For the text-containing cell, return its midpoint in [x, y] coordinate format. 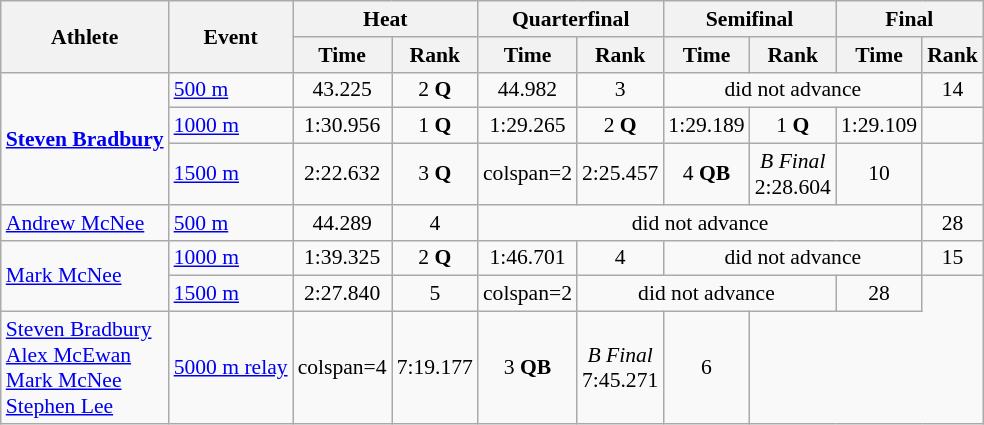
Athlete [85, 36]
6 [706, 368]
Steven Bradbury Alex McEwan Mark McNee Stephen Lee [85, 368]
1:29.189 [706, 126]
Andrew McNee [85, 223]
Heat [386, 19]
1:29.109 [879, 126]
2:27.840 [342, 294]
2:22.632 [342, 174]
14 [952, 90]
3 Q [435, 174]
3 [620, 90]
Event [231, 36]
2:25.457 [620, 174]
Semifinal [750, 19]
3 QB [528, 368]
colspan=4 [342, 368]
10 [879, 174]
Quarterfinal [570, 19]
1:39.325 [342, 258]
B Final 7:45.271 [620, 368]
15 [952, 258]
Final [910, 19]
1:29.265 [528, 126]
B Final 2:28.604 [793, 174]
Steven Bradbury [85, 138]
Mark McNee [85, 276]
5000 m relay [231, 368]
44.982 [528, 90]
44.289 [342, 223]
1:30.956 [342, 126]
1:46.701 [528, 258]
4 QB [706, 174]
43.225 [342, 90]
5 [435, 294]
7:19.177 [435, 368]
